Search for the cell housing the specified text and yield its [x, y] center coordinate. 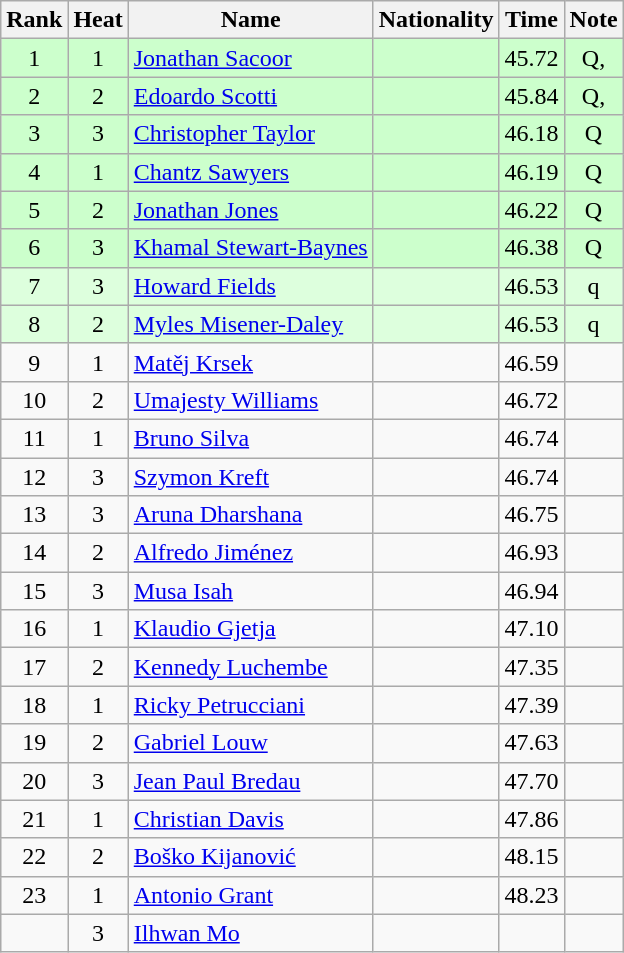
5 [34, 210]
Christopher Taylor [250, 134]
Edoardo Scotti [250, 96]
Chantz Sawyers [250, 172]
Matěj Krsek [250, 362]
Gabriel Louw [250, 743]
12 [34, 477]
46.22 [532, 210]
Name [250, 20]
46.19 [532, 172]
Ricky Petrucciani [250, 705]
Antonio Grant [250, 895]
48.15 [532, 857]
19 [34, 743]
Rank [34, 20]
47.70 [532, 781]
17 [34, 667]
21 [34, 819]
46.93 [532, 553]
22 [34, 857]
47.86 [532, 819]
Ilhwan Mo [250, 933]
16 [34, 629]
10 [34, 400]
Christian Davis [250, 819]
46.75 [532, 515]
46.94 [532, 591]
Umajesty Williams [250, 400]
15 [34, 591]
Nationality [436, 20]
46.59 [532, 362]
7 [34, 286]
48.23 [532, 895]
Howard Fields [250, 286]
Boško Kijanović [250, 857]
Bruno Silva [250, 438]
11 [34, 438]
Khamal Stewart-Baynes [250, 248]
6 [34, 248]
Jean Paul Bredau [250, 781]
Musa Isah [250, 591]
Kennedy Luchembe [250, 667]
47.39 [532, 705]
46.18 [532, 134]
Time [532, 20]
Heat [98, 20]
14 [34, 553]
23 [34, 895]
20 [34, 781]
Jonathan Jones [250, 210]
45.84 [532, 96]
Aruna Dharshana [250, 515]
18 [34, 705]
46.72 [532, 400]
4 [34, 172]
Myles Misener-Daley [250, 324]
Szymon Kreft [250, 477]
47.63 [532, 743]
47.35 [532, 667]
47.10 [532, 629]
13 [34, 515]
Alfredo Jiménez [250, 553]
Note [594, 20]
46.38 [532, 248]
45.72 [532, 58]
9 [34, 362]
Jonathan Sacoor [250, 58]
8 [34, 324]
Klaudio Gjetja [250, 629]
